Locate the cell with the specified text and output its (x, y) center coordinate. 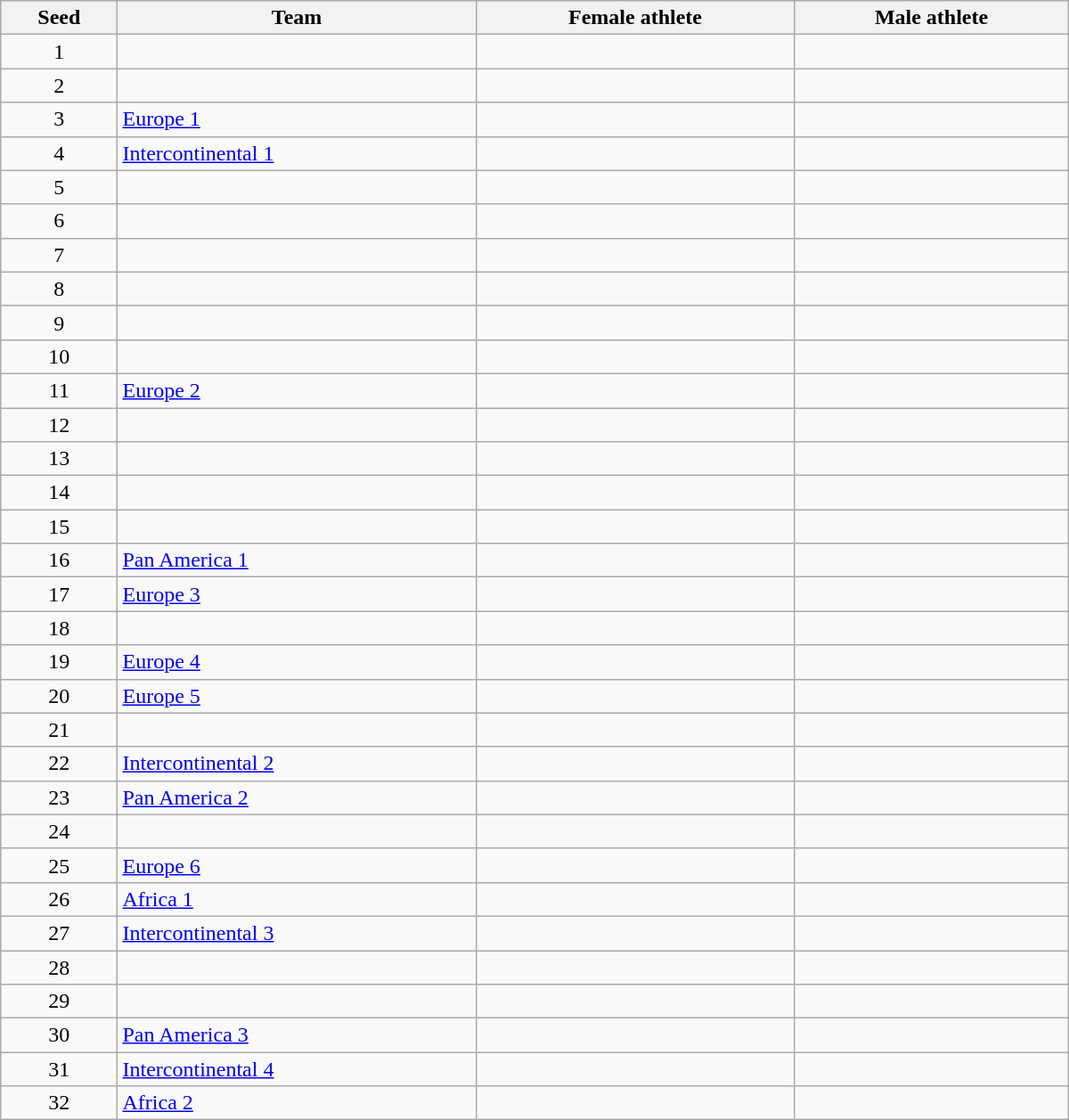
5 (59, 187)
19 (59, 662)
Pan America 3 (297, 1035)
27 (59, 933)
10 (59, 356)
28 (59, 967)
21 (59, 730)
Intercontinental 3 (297, 933)
Team (297, 18)
31 (59, 1069)
9 (59, 323)
Seed (59, 18)
Female athlete (635, 18)
13 (59, 459)
23 (59, 797)
20 (59, 696)
24 (59, 831)
2 (59, 86)
8 (59, 289)
Male athlete (932, 18)
Europe 3 (297, 594)
Africa 1 (297, 899)
Europe 1 (297, 119)
Europe 6 (297, 865)
Intercontinental 2 (297, 764)
Africa 2 (297, 1103)
1 (59, 52)
Intercontinental 1 (297, 153)
7 (59, 255)
Europe 5 (297, 696)
32 (59, 1103)
22 (59, 764)
16 (59, 560)
15 (59, 527)
29 (59, 1001)
25 (59, 865)
Pan America 2 (297, 797)
Pan America 1 (297, 560)
Europe 2 (297, 390)
30 (59, 1035)
12 (59, 425)
4 (59, 153)
17 (59, 594)
18 (59, 628)
3 (59, 119)
26 (59, 899)
14 (59, 493)
11 (59, 390)
6 (59, 221)
Europe 4 (297, 662)
Intercontinental 4 (297, 1069)
